From the cell containing the given text, extract its center point as (X, Y) coordinate. 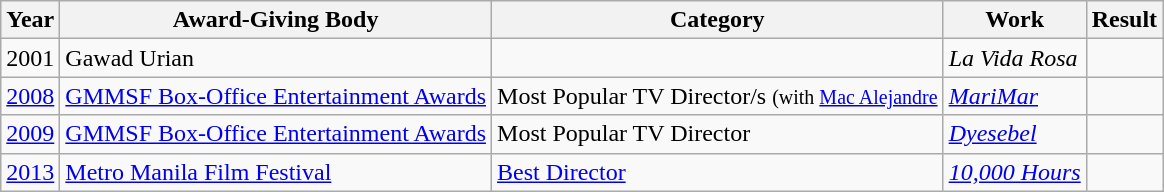
MariMar (1014, 96)
2013 (30, 172)
Best Director (718, 172)
Most Popular TV Director (718, 134)
Year (30, 20)
2001 (30, 58)
Result (1124, 20)
Metro Manila Film Festival (276, 172)
Category (718, 20)
2009 (30, 134)
Dyesebel (1014, 134)
La Vida Rosa (1014, 58)
2008 (30, 96)
Most Popular TV Director/s (with Mac Alejandre (718, 96)
Gawad Urian (276, 58)
10,000 Hours (1014, 172)
Award-Giving Body (276, 20)
Work (1014, 20)
